Find where the given text appears and provide that cell's center as (X, Y) coordinate. 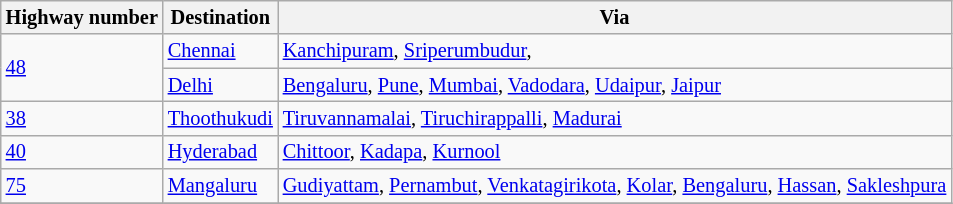
40 (82, 152)
Gudiyattam, Pernambut, Venkatagirikota, Kolar, Bengaluru, Hassan, Sakleshpura (614, 186)
Kanchipuram, Sriperumbudur, (614, 51)
Tiruvannamalai, Tiruchirappalli, Madurai (614, 118)
Highway number (82, 17)
38 (82, 118)
75 (82, 186)
Hyderabad (220, 152)
Bengaluru, Pune, Mumbai, Vadodara, Udaipur, Jaipur (614, 85)
48 (82, 68)
Delhi (220, 85)
Thoothukudi (220, 118)
Chittoor, Kadapa, Kurnool (614, 152)
Via (614, 17)
Chennai (220, 51)
Destination (220, 17)
Mangaluru (220, 186)
